Return [x, y] of the center of cell containing provided text 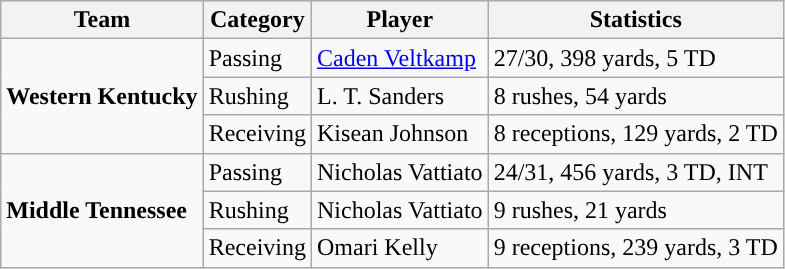
24/31, 456 yards, 3 TD, INT [636, 172]
Kisean Johnson [400, 134]
Omari Kelly [400, 248]
Middle Tennessee [102, 210]
Team [102, 20]
Statistics [636, 20]
27/30, 398 yards, 5 TD [636, 58]
9 receptions, 239 yards, 3 TD [636, 248]
9 rushes, 21 yards [636, 210]
Caden Veltkamp [400, 58]
Category [257, 20]
L. T. Sanders [400, 96]
8 receptions, 129 yards, 2 TD [636, 134]
8 rushes, 54 yards [636, 96]
Player [400, 20]
Western Kentucky [102, 96]
